Output the [X, Y] coordinate of the center of the cell containing the given text.  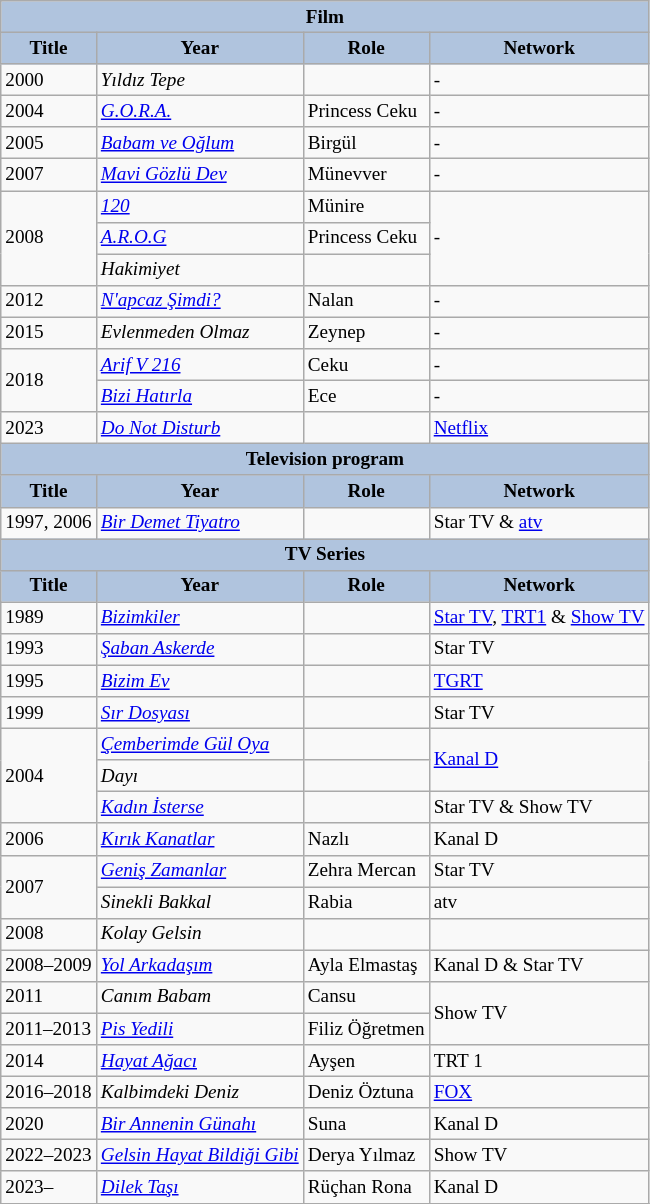
Filiz Öğretmen [366, 1029]
Münevver [366, 175]
2018 [49, 380]
Kolay Gelsin [200, 934]
Kalbimdeki Deniz [200, 1092]
Bizi Hatırla [200, 396]
Star TV & Show TV [539, 808]
Cansu [366, 997]
Bizim Ev [200, 681]
Sır Dosyası [200, 713]
Zeynep [366, 333]
Zehra Mercan [366, 871]
TRT 1 [539, 1061]
Kadın İsterse [200, 808]
2014 [49, 1061]
Nalan [366, 301]
2016–2018 [49, 1092]
Kanal D & Star TV [539, 966]
1997, 2006 [49, 523]
Hayat Ağacı [200, 1061]
Ayla Elmastaş [366, 966]
Dayı [200, 776]
Pis Yedili [200, 1029]
2000 [49, 80]
2008–2009 [49, 966]
Bir Demet Tiyatro [200, 523]
Star TV & atv [539, 523]
Suna [366, 1124]
2022–2023 [49, 1156]
Münire [366, 206]
TV Series [325, 554]
Bir Annenin Günahı [200, 1124]
Ayşen [366, 1061]
Star TV, TRT1 & Show TV [539, 618]
G.O.R.A. [200, 111]
Rüçhan Rona [366, 1187]
Kırık Kanatlar [200, 839]
Gelsin Hayat Bildiği Gibi [200, 1156]
atv [539, 902]
1993 [49, 649]
Netflix [539, 428]
Babam ve Oğlum [200, 143]
2005 [49, 143]
Deniz Öztuna [366, 1092]
2011 [49, 997]
Ece [366, 396]
Şaban Askerde [200, 649]
1999 [49, 713]
2023– [49, 1187]
Geniş Zamanlar [200, 871]
Film [325, 17]
Canım Babam [200, 997]
2020 [49, 1124]
FOX [539, 1092]
Yol Arkadaşım [200, 966]
Mavi Gözlü Dev [200, 175]
Hakimiyet [200, 270]
Nazlı [366, 839]
Yıldız Tepe [200, 80]
Arif V 216 [200, 365]
1995 [49, 681]
Bizimkiler [200, 618]
2015 [49, 333]
120 [200, 206]
Birgül [366, 143]
Derya Yılmaz [366, 1156]
Çemberimde Gül Oya [200, 744]
Rabia [366, 902]
2006 [49, 839]
Sinekli Bakkal [200, 902]
Evlenmeden Olmaz [200, 333]
Do Not Disturb [200, 428]
A.R.O.G [200, 238]
1989 [49, 618]
N'apcaz Şimdi? [200, 301]
Dilek Taşı [200, 1187]
Television program [325, 460]
Ceku [366, 365]
2011–2013 [49, 1029]
2012 [49, 301]
2023 [49, 428]
TGRT [539, 681]
